Find where the given text appears and provide that cell's center as (X, Y) coordinate. 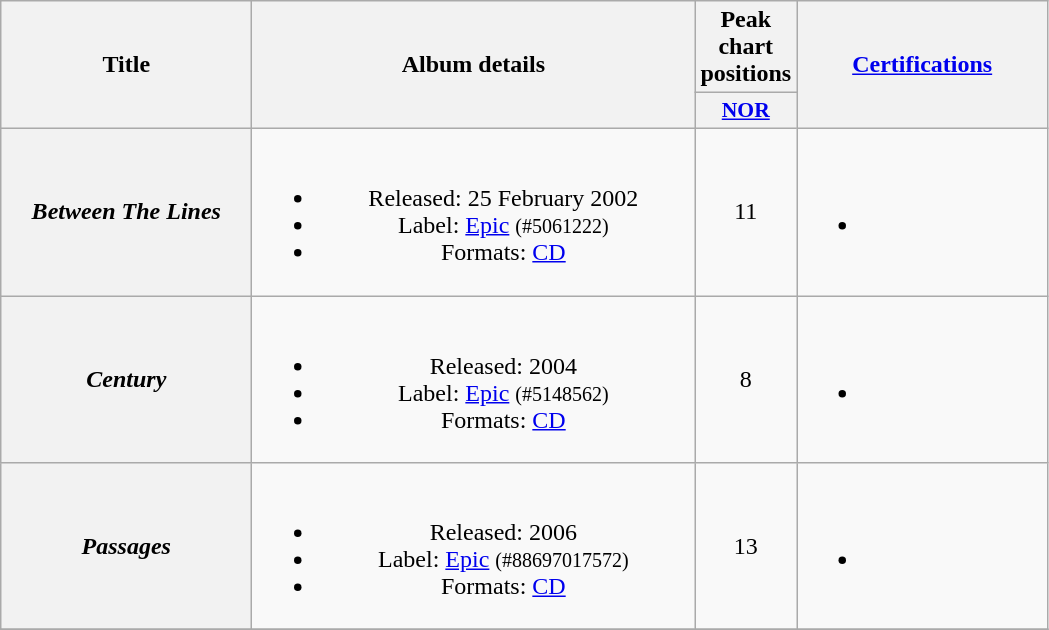
Certifications (922, 65)
11 (746, 212)
NOR (746, 111)
Released: 2004Label: Epic (#5148562)Formats: CD (474, 380)
Album details (474, 65)
Peak chart positions (746, 47)
Passages (126, 546)
13 (746, 546)
Released: 2006Label: Epic (#88697017572)Formats: CD (474, 546)
Century (126, 380)
Between The Lines (126, 212)
8 (746, 380)
Released: 25 February 2002Label: Epic (#5061222)Formats: CD (474, 212)
Title (126, 65)
